Identify which cell holds the provided text, then report its [X, Y] central coordinate. 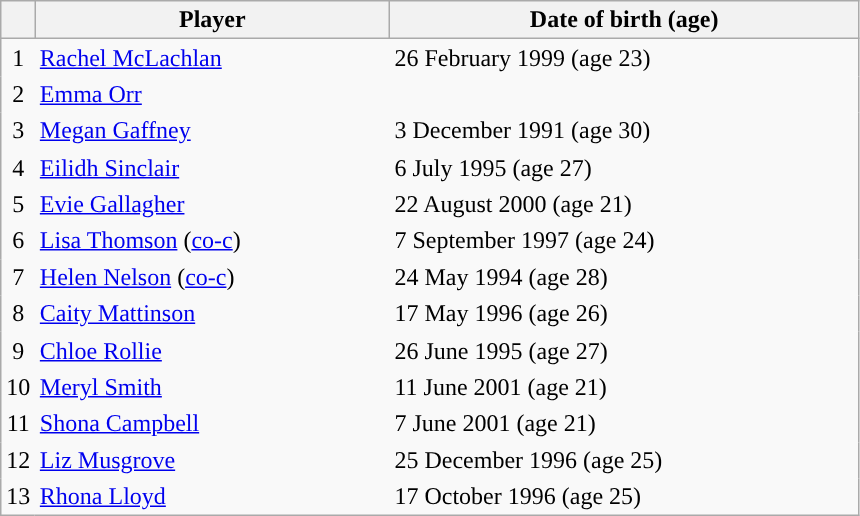
2 [18, 94]
Lisa Thomson (co-c) [212, 240]
Meryl Smith [212, 388]
26 June 1995 (age 27) [624, 350]
Shona Campbell [212, 424]
Liz Musgrove [212, 460]
12 [18, 460]
7 September 1997 (age 24) [624, 240]
8 [18, 314]
Evie Gallagher [212, 204]
7 [18, 278]
6 July 1995 (age 27) [624, 168]
Eilidh Sinclair [212, 168]
Megan Gaffney [212, 132]
17 May 1996 (age 26) [624, 314]
Rhona Lloyd [212, 496]
17 October 1996 (age 25) [624, 496]
Chloe Rollie [212, 350]
25 December 1996 (age 25) [624, 460]
5 [18, 204]
Helen Nelson (co-c) [212, 278]
1 [18, 58]
Emma Orr [212, 94]
11 June 2001 (age 21) [624, 388]
6 [18, 240]
7 June 2001 (age 21) [624, 424]
3 [18, 132]
Caity Mattinson [212, 314]
3 December 1991 (age 30) [624, 132]
22 August 2000 (age 21) [624, 204]
Player [212, 20]
26 February 1999 (age 23) [624, 58]
9 [18, 350]
10 [18, 388]
Date of birth (age) [624, 20]
11 [18, 424]
4 [18, 168]
Rachel McLachlan [212, 58]
13 [18, 496]
24 May 1994 (age 28) [624, 278]
